Detect which cell encompasses the target text, then output its [X, Y] center coordinate. 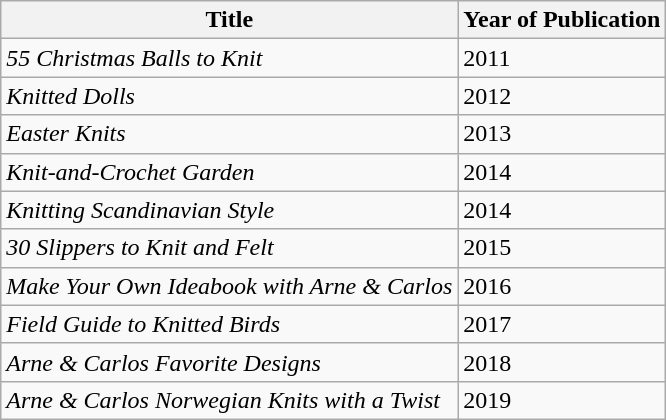
Arne & Carlos Norwegian Knits with a Twist [230, 400]
Knitted Dolls [230, 96]
Knitting Scandinavian Style [230, 210]
Knit-and-Crochet Garden [230, 172]
Year of Publication [562, 20]
Arne & Carlos Favorite Designs [230, 362]
2015 [562, 248]
Make Your Own Ideabook with Arne & Carlos [230, 286]
2019 [562, 400]
2011 [562, 58]
30 Slippers to Knit and Felt [230, 248]
2016 [562, 286]
2018 [562, 362]
Title [230, 20]
Easter Knits [230, 134]
2017 [562, 324]
2013 [562, 134]
55 Christmas Balls to Knit [230, 58]
Field Guide to Knitted Birds [230, 324]
2012 [562, 96]
